Determine the [x, y] coordinate at the center of the cell enclosing the given text.  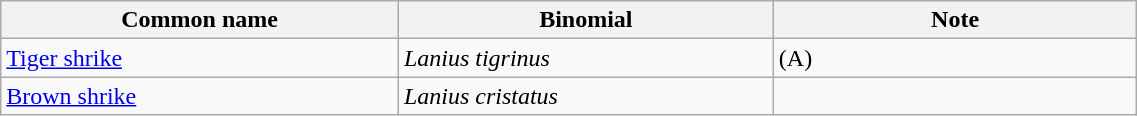
Brown shrike [200, 96]
(A) [955, 58]
Lanius tigrinus [586, 58]
Common name [200, 20]
Tiger shrike [200, 58]
Note [955, 20]
Lanius cristatus [586, 96]
Binomial [586, 20]
